Capture the cell that displays the provided text and extract its [X, Y] central coordinate. 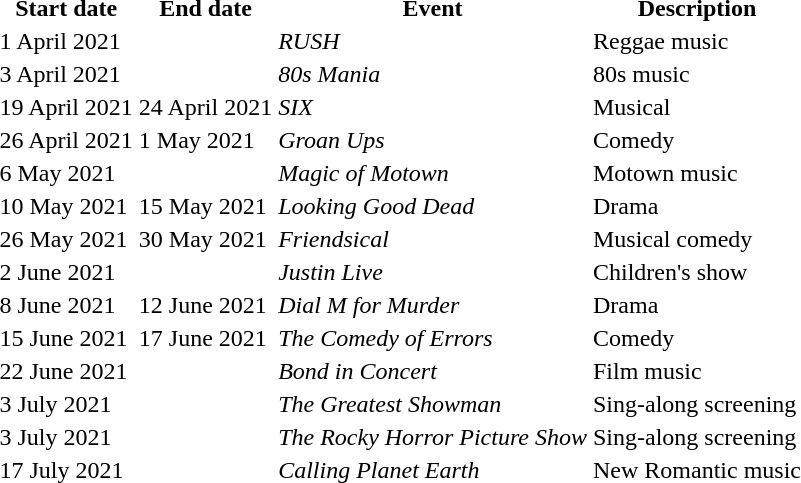
24 April 2021 [205, 107]
The Rocky Horror Picture Show [433, 437]
RUSH [433, 41]
The Greatest Showman [433, 404]
1 May 2021 [205, 140]
Friendsical [433, 239]
Groan Ups [433, 140]
Justin Live [433, 272]
Magic of Motown [433, 173]
12 June 2021 [205, 305]
80s Mania [433, 74]
17 June 2021 [205, 338]
SIX [433, 107]
15 May 2021 [205, 206]
Dial M for Murder [433, 305]
Bond in Concert [433, 371]
The Comedy of Errors [433, 338]
30 May 2021 [205, 239]
Looking Good Dead [433, 206]
